Search for the cell housing the specified text and yield its [x, y] center coordinate. 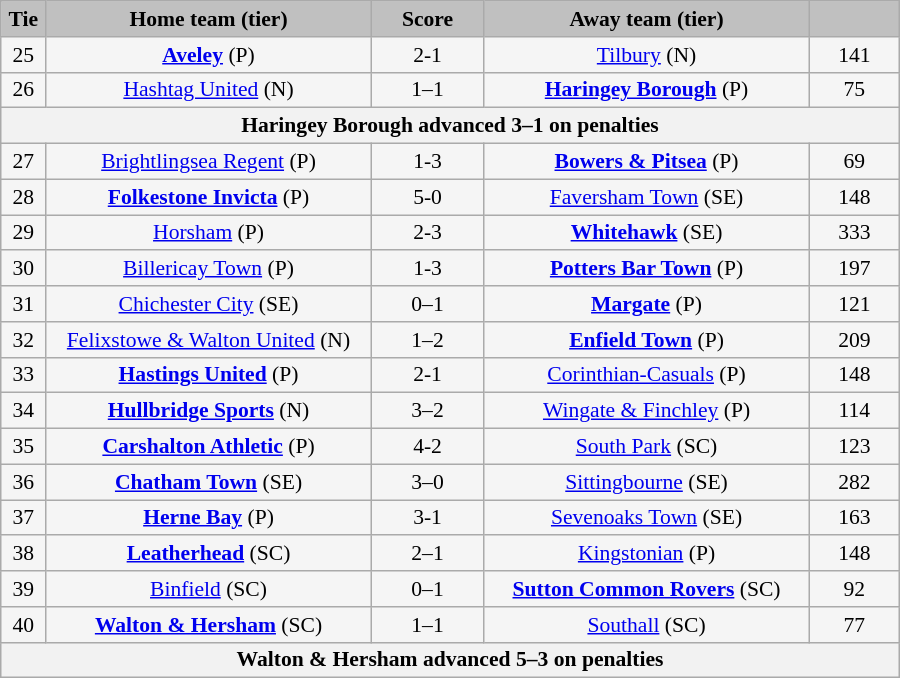
Away team (tier) [647, 19]
Carshalton Athletic (P) [209, 447]
Faversham Town (SE) [647, 197]
Whitehawk (SE) [647, 233]
Score [427, 19]
Horsham (P) [209, 233]
Enfield Town (P) [647, 340]
163 [854, 518]
Sittingbourne (SE) [647, 482]
Margate (P) [647, 304]
Potters Bar Town (P) [647, 269]
Aveley (P) [209, 55]
Chatham Town (SE) [209, 482]
209 [854, 340]
Herne Bay (P) [209, 518]
38 [24, 554]
2-3 [427, 233]
Haringey Borough (P) [647, 90]
Tilbury (N) [647, 55]
33 [24, 375]
121 [854, 304]
28 [24, 197]
114 [854, 411]
Hullbridge Sports (N) [209, 411]
141 [854, 55]
Walton & Hersham (SC) [209, 625]
32 [24, 340]
29 [24, 233]
Walton & Hersham advanced 5–3 on penalties [450, 660]
39 [24, 589]
Kingstonian (P) [647, 554]
5-0 [427, 197]
77 [854, 625]
Bowers & Pitsea (P) [647, 162]
South Park (SC) [647, 447]
26 [24, 90]
Hashtag United (N) [209, 90]
Sevenoaks Town (SE) [647, 518]
Hastings United (P) [209, 375]
37 [24, 518]
30 [24, 269]
Felixstowe & Walton United (N) [209, 340]
197 [854, 269]
Folkestone Invicta (P) [209, 197]
Haringey Borough advanced 3–1 on penalties [450, 126]
Leatherhead (SC) [209, 554]
3-1 [427, 518]
27 [24, 162]
34 [24, 411]
123 [854, 447]
36 [24, 482]
31 [24, 304]
1–2 [427, 340]
75 [854, 90]
Tie [24, 19]
Home team (tier) [209, 19]
Corinthian-Casuals (P) [647, 375]
Sutton Common Rovers (SC) [647, 589]
3–0 [427, 482]
2–1 [427, 554]
Binfield (SC) [209, 589]
4-2 [427, 447]
Billericay Town (P) [209, 269]
92 [854, 589]
Chichester City (SE) [209, 304]
35 [24, 447]
Wingate & Finchley (P) [647, 411]
333 [854, 233]
282 [854, 482]
69 [854, 162]
Southall (SC) [647, 625]
25 [24, 55]
40 [24, 625]
3–2 [427, 411]
Brightlingsea Regent (P) [209, 162]
